Determine the [X, Y] coordinate at the center of the cell enclosing the given text.  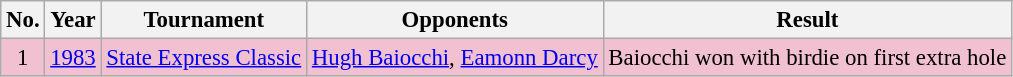
Year [73, 20]
Baiocchi won with birdie on first extra hole [808, 58]
Hugh Baiocchi, Eamonn Darcy [456, 58]
No. [23, 20]
1 [23, 58]
State Express Classic [204, 58]
Opponents [456, 20]
Result [808, 20]
1983 [73, 58]
Tournament [204, 20]
